Scan for the cell matching the given text and deliver its (X, Y) coordinate at center. 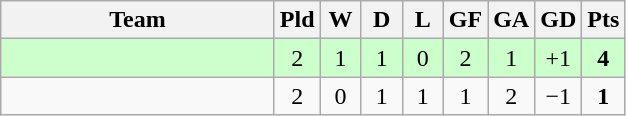
GA (512, 20)
D (382, 20)
L (422, 20)
4 (604, 58)
GF (465, 20)
+1 (558, 58)
Pld (297, 20)
Team (138, 20)
W (340, 20)
−1 (558, 96)
Pts (604, 20)
GD (558, 20)
